Scan for the cell matching the given text and deliver its (x, y) coordinate at center. 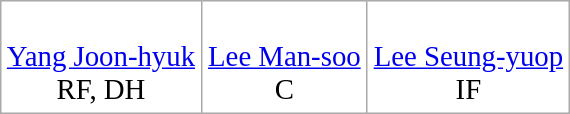
Lee Man-sooC (285, 57)
Yang Joon-hyukRF, DH (100, 57)
Lee Seung-yuopIF (468, 57)
